Provide the [X, Y] coordinate of the cell's center where the given text is located.  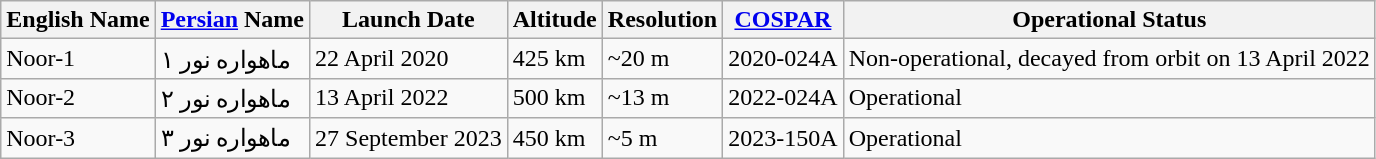
English Name [78, 20]
ماهواره نور ۲ [232, 98]
13 April 2022 [409, 98]
500 km [554, 98]
COSPAR [783, 20]
~13 m [662, 98]
27 September 2023 [409, 138]
Noor-1 [78, 59]
Operational Status [1109, 20]
2020-024A [783, 59]
ماهواره نور ۱ [232, 59]
ماهواره نور ۳ [232, 138]
Noor-3 [78, 138]
Persian Name [232, 20]
Launch Date [409, 20]
Noor-2 [78, 98]
2022-024A [783, 98]
Resolution [662, 20]
Non-operational, decayed from orbit on 13 April 2022 [1109, 59]
~5 m [662, 138]
2023-150A [783, 138]
Altitude [554, 20]
425 km [554, 59]
~20 m [662, 59]
22 April 2020 [409, 59]
450 km [554, 138]
